Detect which cell encompasses the target text, then output its [X, Y] center coordinate. 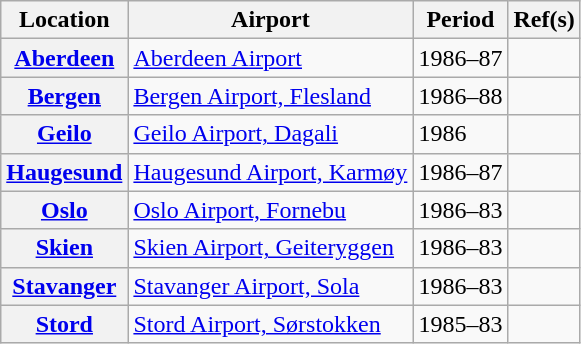
1986–88 [460, 96]
Skien Airport, Geiteryggen [270, 248]
Bergen [64, 96]
Geilo Airport, Dagali [270, 134]
Stavanger [64, 286]
Aberdeen [64, 58]
Skien [64, 248]
Haugesund Airport, Karmøy [270, 172]
Aberdeen Airport [270, 58]
Period [460, 20]
Stord Airport, Sørstokken [270, 324]
1986 [460, 134]
Airport [270, 20]
Stavanger Airport, Sola [270, 286]
Oslo [64, 210]
Stord [64, 324]
1985–83 [460, 324]
Haugesund [64, 172]
Location [64, 20]
Oslo Airport, Fornebu [270, 210]
Ref(s) [544, 20]
Bergen Airport, Flesland [270, 96]
Geilo [64, 134]
